Capture the cell that displays the provided text and extract its [X, Y] central coordinate. 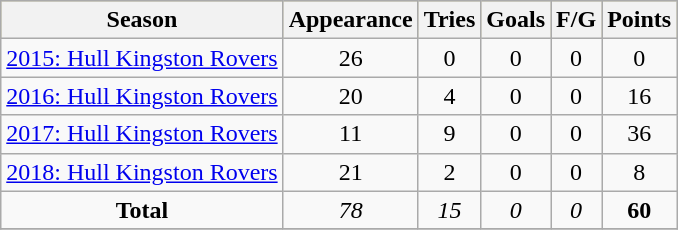
Tries [450, 20]
60 [640, 210]
2 [450, 172]
26 [350, 58]
16 [640, 96]
21 [350, 172]
Appearance [350, 20]
2017: Hull Kingston Rovers [142, 134]
Total [142, 210]
15 [450, 210]
78 [350, 210]
F/G [576, 20]
Season [142, 20]
20 [350, 96]
36 [640, 134]
4 [450, 96]
9 [450, 134]
8 [640, 172]
2015: Hull Kingston Rovers [142, 58]
2016: Hull Kingston Rovers [142, 96]
2018: Hull Kingston Rovers [142, 172]
Goals [516, 20]
Points [640, 20]
11 [350, 134]
